Detect which cell encompasses the target text, then output its [x, y] center coordinate. 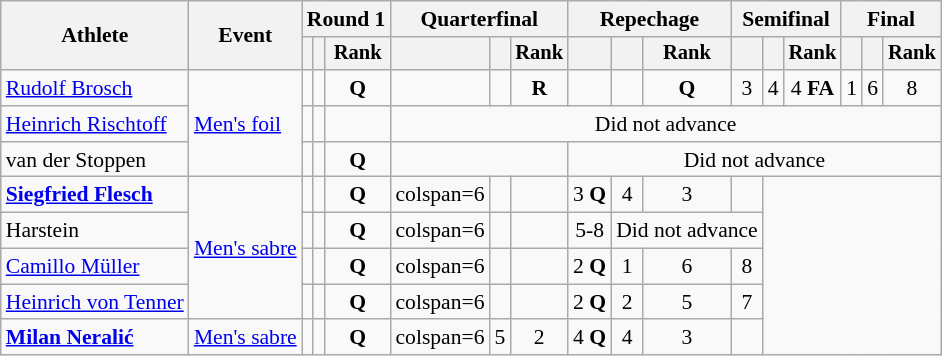
van der Stoppen [95, 160]
Camillo Müller [95, 267]
Heinrich von Tenner [95, 302]
Heinrich Rischtoff [95, 124]
Milan Neralić [95, 338]
4 FA [813, 88]
Repechage [650, 19]
5-8 [590, 231]
Athlete [95, 36]
Men's foil [246, 124]
Harstein [95, 231]
Quarterfinal [479, 19]
R [539, 88]
Siegfried Flesch [95, 195]
Round 1 [346, 19]
7 [747, 302]
Event [246, 36]
Semifinal [786, 19]
Final [890, 19]
Rudolf Brosch [95, 88]
4 Q [590, 338]
3 Q [590, 195]
